Search for the cell housing the specified text and yield its (x, y) center coordinate. 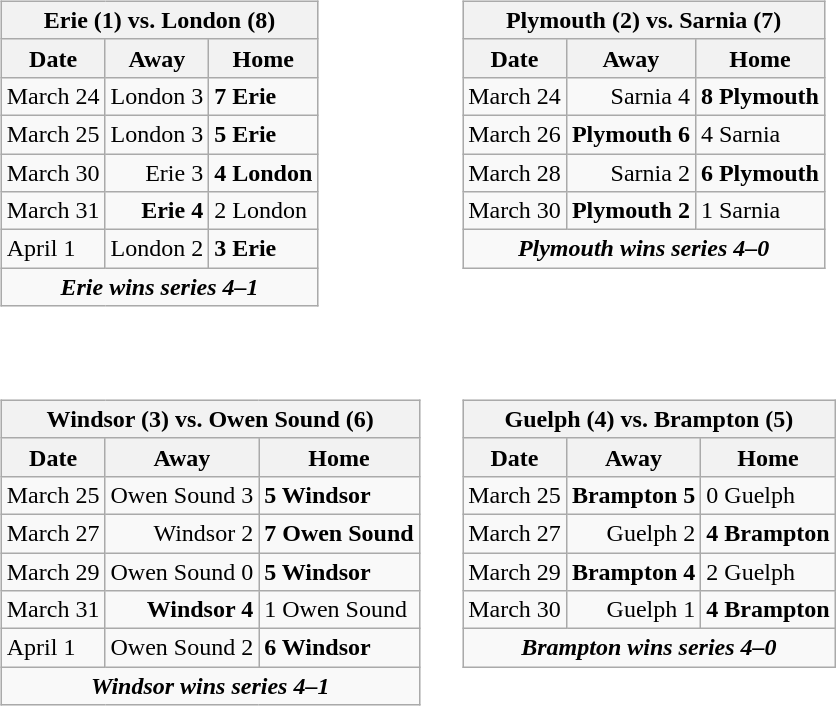
Owen Sound 0 (182, 571)
7 Erie (264, 96)
March 28 (515, 173)
Erie (1) vs. London (8) (160, 20)
2 London (264, 211)
Owen Sound 2 (182, 648)
6 Windsor (339, 648)
Plymouth (2) vs. Sarnia (7) (644, 20)
8 Plymouth (760, 96)
4 London (264, 173)
1 Owen Sound (339, 610)
3 Erie (264, 249)
March 26 (515, 134)
Guelph (4) vs. Brampton (5) (650, 419)
Sarnia 2 (630, 173)
Plymouth wins series 4–0 (644, 249)
4 Sarnia (760, 134)
Plymouth 2 (630, 211)
7 Owen Sound (339, 533)
2 Guelph (768, 571)
5 Erie (264, 134)
Erie 3 (157, 173)
1 Sarnia (760, 211)
Brampton 5 (633, 495)
6 Plymouth (760, 173)
Brampton 4 (633, 571)
Guelph 2 (633, 533)
Owen Sound 3 (182, 495)
Windsor wins series 4–1 (210, 686)
Windsor 2 (182, 533)
Windsor (3) vs. Owen Sound (6) (210, 419)
Plymouth 6 (630, 134)
Guelph 1 (633, 610)
London 2 (157, 249)
Windsor 4 (182, 610)
0 Guelph (768, 495)
Erie wins series 4–1 (160, 287)
Erie 4 (157, 211)
Brampton wins series 4–0 (650, 648)
Sarnia 4 (630, 96)
